Capture the cell that displays the provided text and extract its [X, Y] central coordinate. 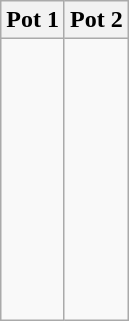
Pot 2 [96, 20]
Pot 1 [33, 20]
